Provide the [x, y] coordinate of the cell's center where the given text is located.  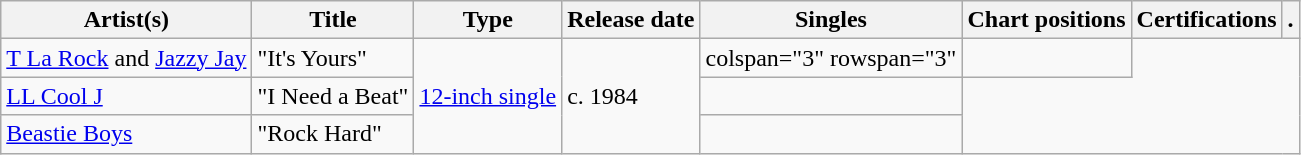
Certifications [1206, 20]
colspan="3" rowspan="3" [831, 58]
Type [488, 20]
. [1290, 20]
Artist(s) [126, 20]
Chart positions [1046, 20]
Title [333, 20]
12-inch single [488, 96]
Singles [831, 20]
Beastie Boys [126, 134]
c. 1984 [631, 96]
LL Cool J [126, 96]
T La Rock and Jazzy Jay [126, 58]
"It's Yours" [333, 58]
"Rock Hard" [333, 134]
Release date [631, 20]
"I Need a Beat" [333, 96]
